Provide the [x, y] coordinate of the cell's center where the given text is located.  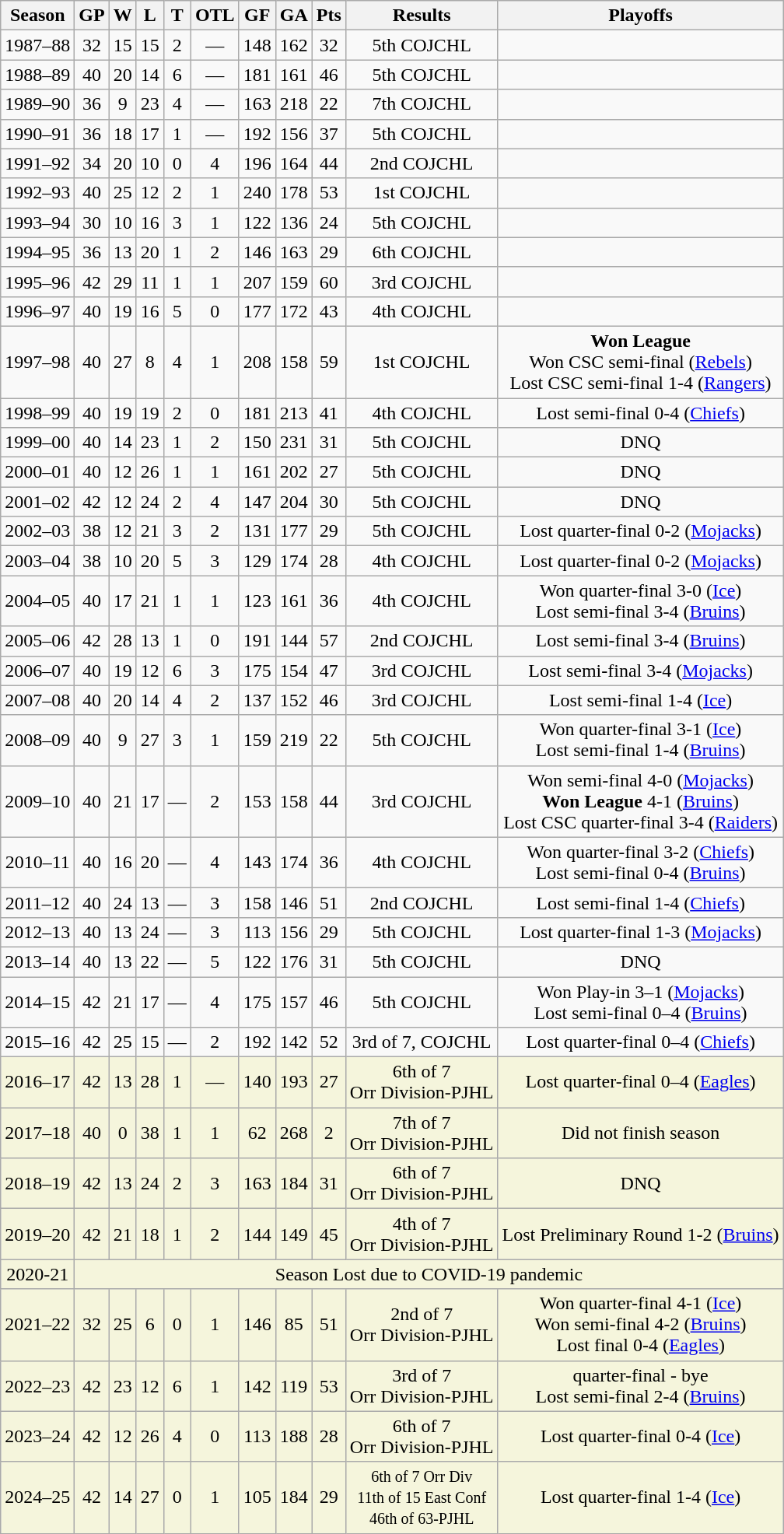
Season [37, 16]
Won quarter-final 3-2 (Chiefs)Lost semi-final 0-4 (Bruins) [641, 862]
1988–89 [37, 75]
202 [294, 472]
85 [294, 1325]
152 [294, 700]
3rd of 7Orr Division-PJHL [422, 1386]
37 [328, 134]
2003–04 [37, 561]
7th COJCHL [422, 104]
148 [257, 45]
Did not finish season [641, 1133]
157 [294, 1002]
137 [257, 700]
34 [92, 163]
52 [328, 1042]
129 [257, 561]
219 [294, 741]
2006–07 [37, 671]
153 [257, 801]
W [123, 16]
2020-21 [37, 1274]
quarter-final - bye Lost semi-final 2-4 (Bruins) [641, 1386]
Won LeagueWon CSC semi-final (Rebels)Lost CSC semi-final 1-4 (Rangers) [641, 362]
2018–19 [37, 1184]
105 [257, 1497]
2021–22 [37, 1325]
2024–25 [37, 1497]
2019–20 [37, 1234]
143 [257, 862]
140 [257, 1083]
Lost quarter-final 0–4 (Chiefs) [641, 1042]
2002–03 [37, 531]
62 [257, 1133]
OTL [215, 16]
123 [257, 601]
172 [294, 311]
2016–17 [37, 1083]
Lost quarter-final 0–4 (Eagles) [641, 1083]
178 [294, 193]
Results [422, 16]
1998–99 [37, 413]
231 [294, 443]
208 [257, 362]
2023–24 [37, 1436]
Won quarter-final 4-1 (Ice)Won semi-final 4-2 (Bruins)Lost final 0-4 (Eagles) [641, 1325]
Lost semi-final 0-4 (Chiefs) [641, 413]
T [177, 16]
188 [294, 1436]
59 [328, 362]
154 [294, 671]
2009–10 [37, 801]
2011–12 [37, 902]
1993–94 [37, 222]
2001–02 [37, 502]
3rd of 7, COJCHL [422, 1042]
Lost semi-final 1-4 (Ice) [641, 700]
2013–14 [37, 961]
1997–98 [37, 362]
240 [257, 193]
204 [294, 502]
2000–01 [37, 472]
L [149, 16]
Lost Preliminary Round 1-2 (Bruins) [641, 1234]
Won Play-in 3–1 (Mojacks)Lost semi-final 0–4 (Bruins) [641, 1002]
Lost semi-final 3-4 (Bruins) [641, 641]
Won quarter-final 3-1 (Ice)Lost semi-final 1-4 (Bruins) [641, 741]
Lost quarter-final 0-4 (Ice) [641, 1436]
11 [149, 282]
1989–90 [37, 104]
176 [294, 961]
Lost quarter-final 1-3 (Mojacks) [641, 932]
150 [257, 443]
196 [257, 163]
2010–11 [37, 862]
268 [294, 1133]
162 [294, 45]
2007–08 [37, 700]
147 [257, 502]
2nd of 7Orr Division-PJHL [422, 1325]
149 [294, 1234]
Lost semi-final 3-4 (Mojacks) [641, 671]
57 [328, 641]
2022–23 [37, 1386]
6th of 7 Orr Div11th of 15 East Conf46th of 63-PJHL [422, 1497]
8 [149, 362]
1999–00 [37, 443]
1995–96 [37, 282]
213 [294, 413]
1994–95 [37, 252]
GP [92, 16]
1987–88 [37, 45]
1992–93 [37, 193]
164 [294, 163]
193 [294, 1083]
41 [328, 413]
2017–18 [37, 1133]
131 [257, 531]
1990–91 [37, 134]
119 [294, 1386]
45 [328, 1234]
2012–13 [37, 932]
7th of 7Orr Division-PJHL [422, 1133]
2004–05 [37, 601]
2008–09 [37, 741]
2005–06 [37, 641]
47 [328, 671]
Lost quarter-final 1-4 (Ice) [641, 1497]
43 [328, 311]
Season Lost due to COVID-19 pandemic [429, 1274]
6th COJCHL [422, 252]
2015–16 [37, 1042]
1996–97 [37, 311]
191 [257, 641]
Won quarter-final 3-0 (Ice)Lost semi-final 3-4 (Bruins) [641, 601]
Playoffs [641, 16]
2014–15 [37, 1002]
4th of 7Orr Division-PJHL [422, 1234]
60 [328, 282]
Lost semi-final 1-4 (Chiefs) [641, 902]
218 [294, 104]
207 [257, 282]
Pts [328, 16]
Won semi-final 4-0 (Mojacks)Won League 4-1 (Bruins)Lost CSC quarter-final 3-4 (Raiders) [641, 801]
1991–92 [37, 163]
136 [294, 222]
GF [257, 16]
GA [294, 16]
